Capture the cell that displays the provided text and extract its (x, y) central coordinate. 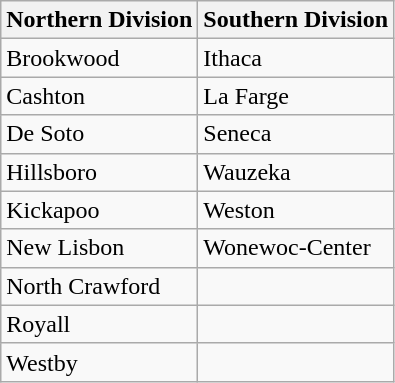
Ithaca (296, 58)
North Crawford (100, 286)
De Soto (100, 134)
Brookwood (100, 58)
La Farge (296, 96)
Kickapoo (100, 210)
Wauzeka (296, 172)
Southern Division (296, 20)
Westby (100, 362)
Northern Division (100, 20)
New Lisbon (100, 248)
Wonewoc-Center (296, 248)
Hillsboro (100, 172)
Cashton (100, 96)
Royall (100, 324)
Weston (296, 210)
Seneca (296, 134)
